Detect which cell encompasses the target text, then output its (x, y) center coordinate. 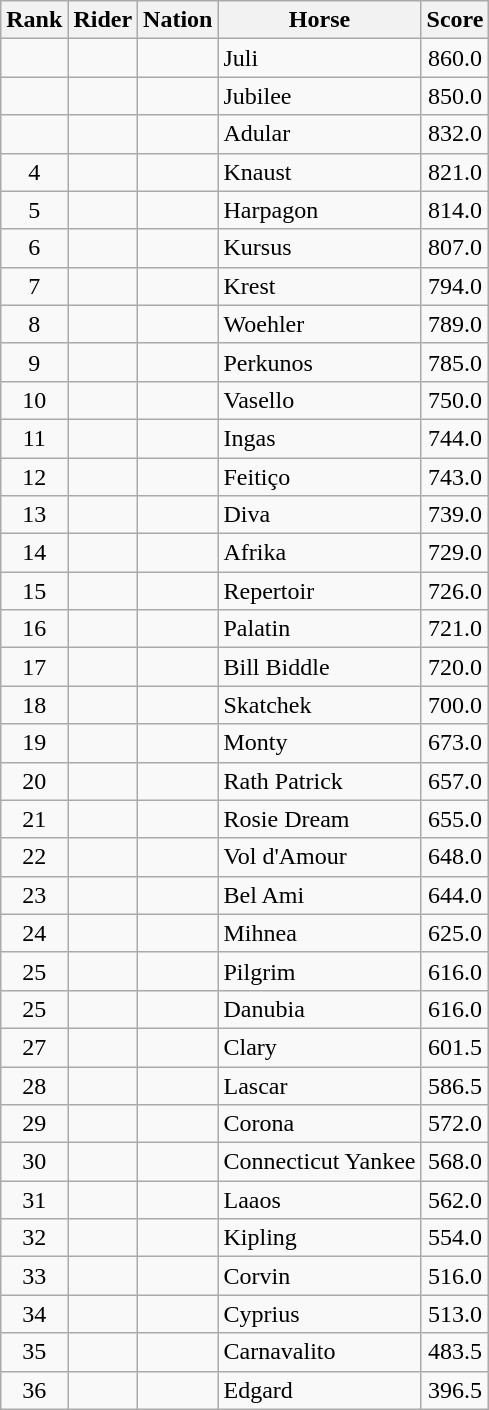
700.0 (455, 705)
Lascar (320, 1085)
Adular (320, 134)
10 (34, 400)
625.0 (455, 933)
Mihnea (320, 933)
16 (34, 629)
516.0 (455, 1276)
Clary (320, 1047)
9 (34, 362)
721.0 (455, 629)
Knaust (320, 172)
18 (34, 705)
Skatchek (320, 705)
Rank (34, 20)
Palatin (320, 629)
Monty (320, 743)
562.0 (455, 1200)
720.0 (455, 667)
Kipling (320, 1238)
832.0 (455, 134)
568.0 (455, 1162)
Score (455, 20)
Afrika (320, 553)
601.5 (455, 1047)
14 (34, 553)
726.0 (455, 591)
586.5 (455, 1085)
743.0 (455, 477)
5 (34, 210)
Rath Patrick (320, 781)
4 (34, 172)
11 (34, 438)
Ingas (320, 438)
648.0 (455, 857)
35 (34, 1352)
Rosie Dream (320, 819)
739.0 (455, 515)
Corvin (320, 1276)
Danubia (320, 1009)
29 (34, 1124)
20 (34, 781)
789.0 (455, 324)
750.0 (455, 400)
483.5 (455, 1352)
Woehler (320, 324)
21 (34, 819)
807.0 (455, 248)
8 (34, 324)
Pilgrim (320, 971)
Edgard (320, 1390)
6 (34, 248)
644.0 (455, 895)
19 (34, 743)
31 (34, 1200)
Connecticut Yankee (320, 1162)
Repertoir (320, 591)
27 (34, 1047)
655.0 (455, 819)
Krest (320, 286)
36 (34, 1390)
Juli (320, 58)
7 (34, 286)
Harpagon (320, 210)
Kursus (320, 248)
794.0 (455, 286)
657.0 (455, 781)
30 (34, 1162)
33 (34, 1276)
17 (34, 667)
850.0 (455, 96)
Laaos (320, 1200)
Bel Ami (320, 895)
744.0 (455, 438)
Diva (320, 515)
821.0 (455, 172)
Vol d'Amour (320, 857)
554.0 (455, 1238)
13 (34, 515)
Feitiço (320, 477)
12 (34, 477)
Bill Biddle (320, 667)
22 (34, 857)
24 (34, 933)
15 (34, 591)
673.0 (455, 743)
785.0 (455, 362)
814.0 (455, 210)
Nation (178, 20)
Cyprius (320, 1314)
396.5 (455, 1390)
Perkunos (320, 362)
572.0 (455, 1124)
Rider (103, 20)
28 (34, 1085)
860.0 (455, 58)
Carnavalito (320, 1352)
729.0 (455, 553)
32 (34, 1238)
34 (34, 1314)
Horse (320, 20)
Jubilee (320, 96)
Corona (320, 1124)
513.0 (455, 1314)
Vasello (320, 400)
23 (34, 895)
